Find where the given text appears and provide that cell's center as (x, y) coordinate. 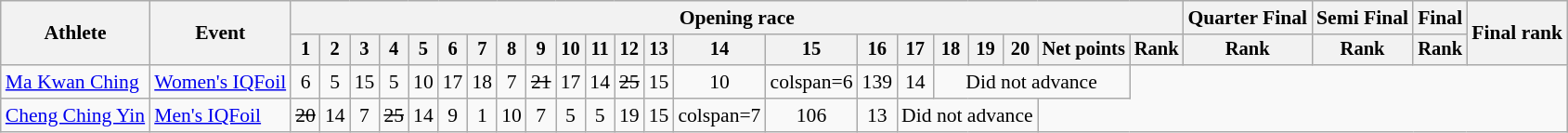
Athlete (75, 33)
Ma Kwan Ching (75, 82)
139 (878, 82)
Men's IQFoil (220, 115)
Opening race (737, 18)
11 (600, 50)
Quarter Final (1248, 18)
Cheng Ching Yin (75, 115)
21 (541, 82)
Semi Final (1363, 18)
Net points (1084, 50)
3 (365, 50)
colspan=6 (811, 82)
Event (220, 33)
106 (811, 115)
2 (335, 50)
12 (629, 50)
8 (512, 50)
4 (394, 50)
Women's IQFoil (220, 82)
Final rank (1517, 33)
16 (878, 50)
Final (1440, 18)
colspan=7 (719, 115)
